Pinpoint the cell where the given text exists, returning its [X, Y] midpoint coordinate. 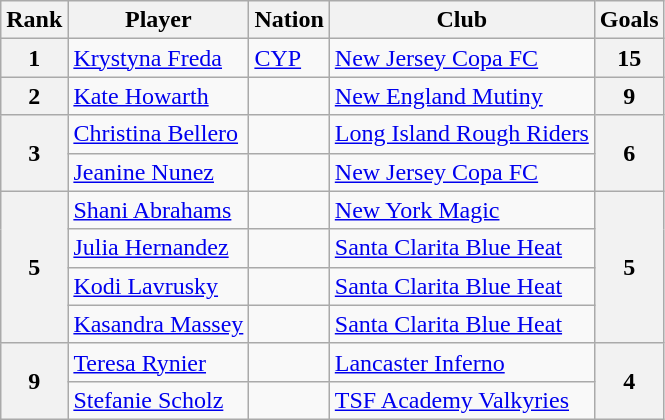
Jeanine Nunez [158, 172]
Kate Howarth [158, 96]
Goals [629, 20]
TSF Academy Valkyries [462, 400]
Stefanie Scholz [158, 400]
2 [34, 96]
New England Mutiny [462, 96]
Nation [289, 20]
New York Magic [462, 210]
15 [629, 58]
1 [34, 58]
Player [158, 20]
Krystyna Freda [158, 58]
Teresa Rynier [158, 362]
Club [462, 20]
6 [629, 153]
4 [629, 381]
CYP [289, 58]
Long Island Rough Riders [462, 134]
Shani Abrahams [158, 210]
Kasandra Massey [158, 324]
Rank [34, 20]
Kodi Lavrusky [158, 286]
Lancaster Inferno [462, 362]
Christina Bellero [158, 134]
Julia Hernandez [158, 248]
3 [34, 153]
